Output the [X, Y] coordinate of the center of the cell containing the given text.  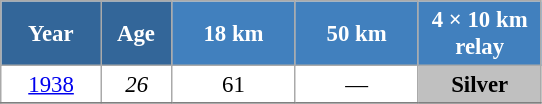
26 [136, 85]
61 [234, 85]
1938 [52, 85]
Year [52, 34]
— [356, 85]
Age [136, 34]
Silver [480, 85]
4 × 10 km relay [480, 34]
18 km [234, 34]
50 km [356, 34]
